Output the [x, y] coordinate of the center of the cell containing the given text.  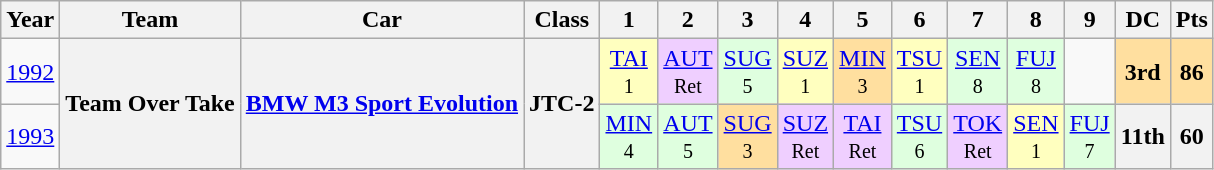
FUJ8 [1036, 72]
TOKRet [978, 136]
TAIRet [863, 136]
7 [978, 20]
4 [805, 20]
TSU6 [919, 136]
TAI1 [629, 72]
JTC-2 [562, 104]
AUT5 [688, 136]
SUG5 [748, 72]
TSU1 [919, 72]
11th [1142, 136]
3rd [1142, 72]
AUTRet [688, 72]
FUJ7 [1090, 136]
60 [1192, 136]
6 [919, 20]
DC [1142, 20]
Year [30, 20]
2 [688, 20]
Car [382, 20]
MIN4 [629, 136]
1993 [30, 136]
8 [1036, 20]
3 [748, 20]
Team Over Take [150, 104]
MIN3 [863, 72]
SEN8 [978, 72]
9 [1090, 20]
SUZ1 [805, 72]
Pts [1192, 20]
1992 [30, 72]
5 [863, 20]
SEN1 [1036, 136]
86 [1192, 72]
1 [629, 20]
Class [562, 20]
BMW M3 Sport Evolution [382, 104]
SUZRet [805, 136]
Team [150, 20]
SUG3 [748, 136]
